Scan for the cell matching the given text and deliver its [X, Y] coordinate at center. 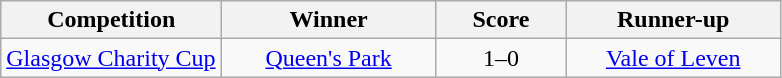
Glasgow Charity Cup [112, 58]
Competition [112, 20]
1–0 [500, 58]
Score [500, 20]
Vale of Leven [673, 58]
Winner [329, 20]
Runner-up [673, 20]
Queen's Park [329, 58]
